Capture the cell that displays the provided text and extract its [x, y] central coordinate. 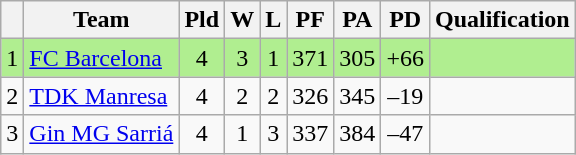
–19 [406, 96]
PA [358, 20]
337 [310, 134]
PD [406, 20]
L [274, 20]
345 [358, 96]
371 [310, 58]
384 [358, 134]
–47 [406, 134]
TDK Manresa [102, 96]
+66 [406, 58]
305 [358, 58]
326 [310, 96]
W [242, 20]
Team [102, 20]
Pld [202, 20]
Qualification [502, 20]
PF [310, 20]
Gin MG Sarriá [102, 134]
FC Barcelona [102, 58]
